Determine the (x, y) coordinate at the center of the cell enclosing the given text.  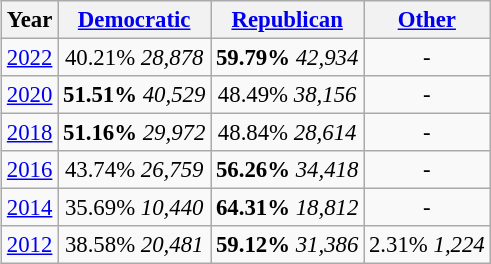
2.31% 1,224 (427, 245)
2022 (30, 58)
51.16% 29,972 (134, 133)
40.21% 28,878 (134, 58)
43.74% 26,759 (134, 170)
51.51% 40,529 (134, 95)
38.58% 20,481 (134, 245)
48.49% 38,156 (288, 95)
48.84% 28,614 (288, 133)
2012 (30, 245)
59.12% 31,386 (288, 245)
2016 (30, 170)
Year (30, 20)
2014 (30, 208)
Democratic (134, 20)
2020 (30, 95)
64.31% 18,812 (288, 208)
Republican (288, 20)
56.26% 34,418 (288, 170)
35.69% 10,440 (134, 208)
2018 (30, 133)
Other (427, 20)
59.79% 42,934 (288, 58)
